For the text-containing cell, return its midpoint in [x, y] coordinate format. 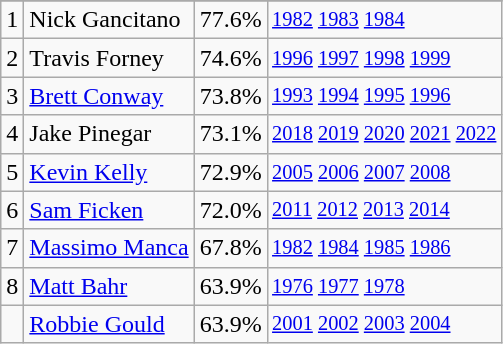
1 [12, 20]
5 [12, 172]
2001 2002 2003 2004 [384, 324]
8 [12, 286]
1976 1977 1978 [384, 286]
1982 1984 1985 1986 [384, 248]
73.1% [230, 134]
Nick Gancitano [109, 20]
7 [12, 248]
4 [12, 134]
Massimo Manca [109, 248]
Matt Bahr [109, 286]
2018 2019 2020 2021 2022 [384, 134]
67.8% [230, 248]
3 [12, 96]
73.8% [230, 96]
Jake Pinegar [109, 134]
Kevin Kelly [109, 172]
1993 1994 1995 1996 [384, 96]
1982 1983 1984 [384, 20]
Travis Forney [109, 58]
72.0% [230, 210]
Robbie Gould [109, 324]
6 [12, 210]
Brett Conway [109, 96]
74.6% [230, 58]
2011 2012 2013 2014 [384, 210]
1996 1997 1998 1999 [384, 58]
77.6% [230, 20]
Sam Ficken [109, 210]
72.9% [230, 172]
2005 2006 2007 2008 [384, 172]
2 [12, 58]
